For the text-containing cell, return its midpoint in [X, Y] coordinate format. 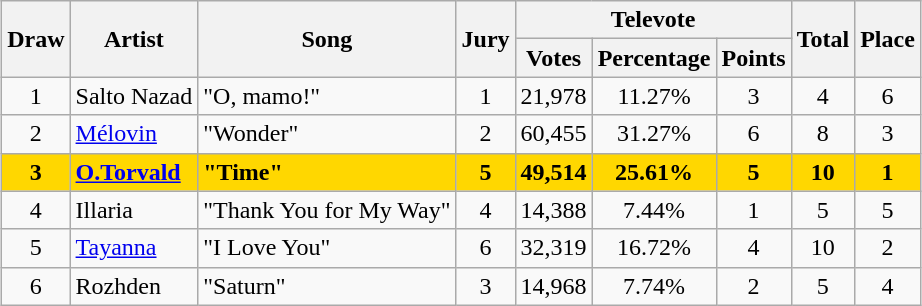
"Wonder" [327, 134]
"Time" [327, 172]
Draw [36, 39]
Place [888, 39]
"Saturn" [327, 286]
O.Torvald [134, 172]
14,968 [554, 286]
Song [327, 39]
Points [754, 58]
"Thank You for My Way" [327, 210]
Jury [486, 39]
Salto Nazad [134, 96]
Rozhden [134, 286]
60,455 [554, 134]
Total [823, 39]
Tayanna [134, 248]
Televote [653, 20]
"O, mamo!" [327, 96]
16.72% [654, 248]
49,514 [554, 172]
32,319 [554, 248]
7.74% [654, 286]
7.44% [654, 210]
25.61% [654, 172]
8 [823, 134]
Percentage [654, 58]
31.27% [654, 134]
Illaria [134, 210]
Artist [134, 39]
Votes [554, 58]
"I Love You" [327, 248]
11.27% [654, 96]
21,978 [554, 96]
14,388 [554, 210]
Mélovin [134, 134]
